Scan for the cell matching the given text and deliver its [x, y] coordinate at center. 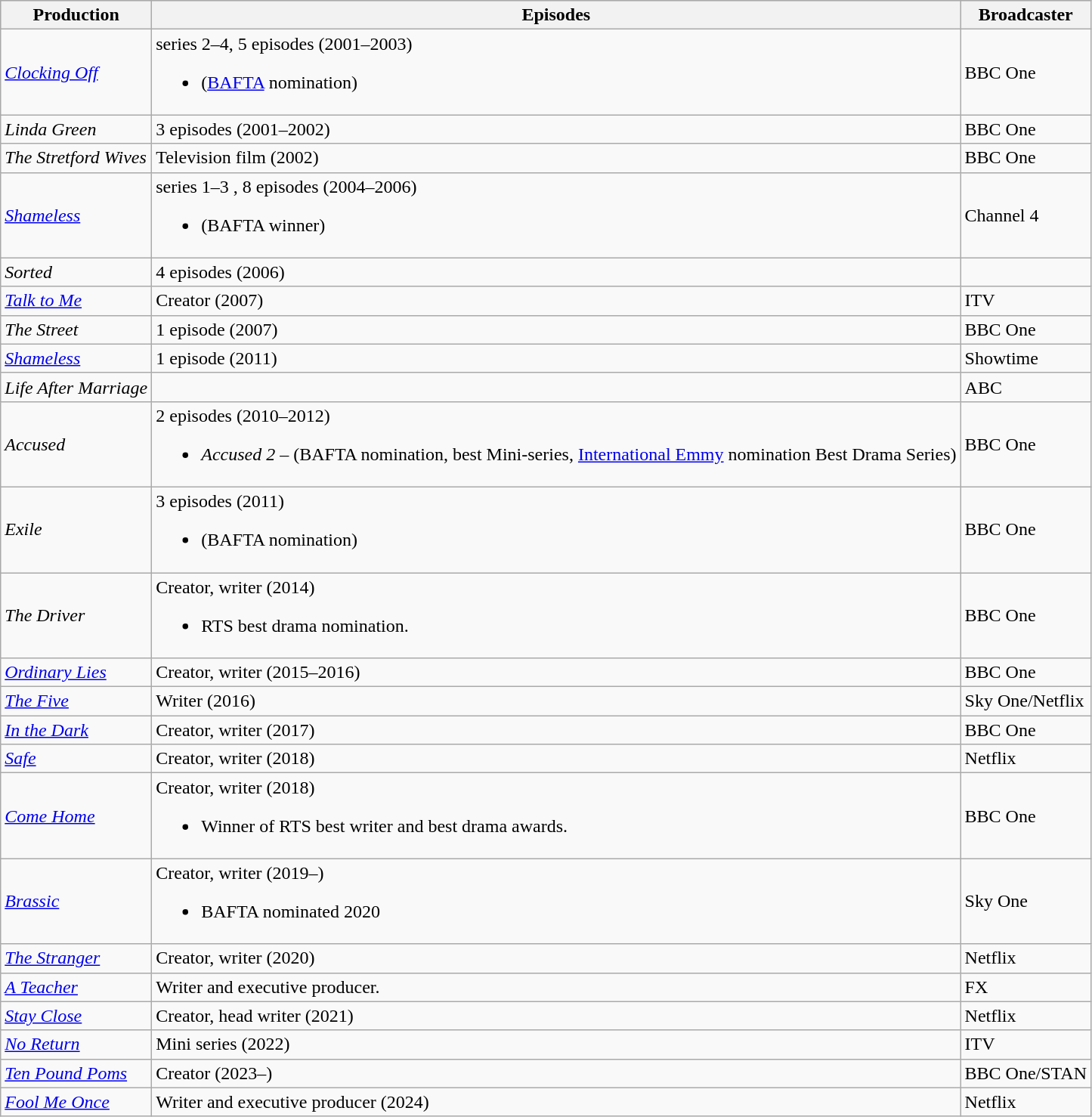
Ordinary Lies [76, 673]
Broadcaster [1025, 15]
Brassic [76, 901]
Clocking Off [76, 73]
Linda Green [76, 129]
FX [1025, 987]
4 episodes (2006) [556, 272]
Creator, head writer (2021) [556, 1016]
Creator, writer (2018) [556, 759]
Production [76, 15]
Mini series (2022) [556, 1044]
No Return [76, 1044]
Sorted [76, 272]
Life After Marriage [76, 387]
1 episode (2011) [556, 358]
2 episodes (2010–2012)Accused 2 – (BAFTA nomination, best Mini-series, International Emmy nomination Best Drama Series) [556, 444]
Creator, writer (2019–)BAFTA nominated 2020 [556, 901]
Creator, writer (2020) [556, 958]
Showtime [1025, 358]
Talk to Me [76, 301]
A Teacher [76, 987]
The Driver [76, 615]
Episodes [556, 15]
series 2–4, 5 episodes (2001–2003)(BAFTA nomination) [556, 73]
The Stranger [76, 958]
Ten Pound Poms [76, 1073]
1 episode (2007) [556, 330]
ABC [1025, 387]
In the Dark [76, 730]
Writer and executive producer. [556, 987]
Writer (2016) [556, 701]
Fool Me Once [76, 1102]
3 episodes (2001–2002) [556, 129]
Creator (2023–) [556, 1073]
Exile [76, 529]
Come Home [76, 816]
Television film (2002) [556, 158]
Creator, writer (2014)RTS best drama nomination. [556, 615]
BBC One/STAN [1025, 1073]
Creator, writer (2017) [556, 730]
Channel 4 [1025, 215]
The Street [76, 330]
The Stretford Wives [76, 158]
Creator, writer (2018)Winner of RTS best writer and best drama awards. [556, 816]
Creator, writer (2015–2016) [556, 673]
series 1–3 , 8 episodes (2004–2006)(BAFTA winner) [556, 215]
Accused [76, 444]
3 episodes (2011)(BAFTA nomination) [556, 529]
The Five [76, 701]
Creator (2007) [556, 301]
Safe [76, 759]
Sky One [1025, 901]
Stay Close [76, 1016]
Writer and executive producer (2024) [556, 1102]
Sky One/Netflix [1025, 701]
